For the text-containing cell, return its midpoint in [x, y] coordinate format. 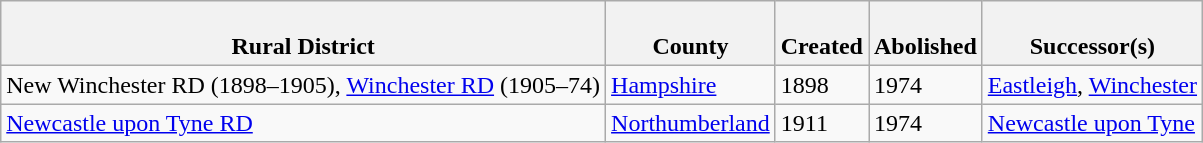
1898 [822, 85]
New Winchester RD (1898–1905), Winchester RD (1905–74) [304, 85]
County [691, 34]
Hampshire [691, 85]
Newcastle upon Tyne [1092, 123]
Successor(s) [1092, 34]
Created [822, 34]
Rural District [304, 34]
Eastleigh, Winchester [1092, 85]
1911 [822, 123]
Northumberland [691, 123]
Newcastle upon Tyne RD [304, 123]
Abolished [925, 34]
